Return the (X, Y) coordinate for the center point of the cell that contains the specified text.  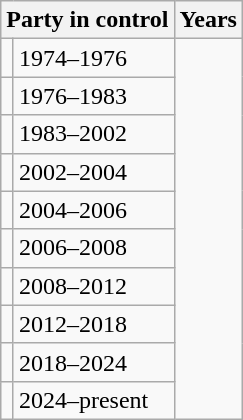
2018–2024 (94, 362)
1974–1976 (94, 58)
2002–2004 (94, 172)
1983–2002 (94, 134)
2012–2018 (94, 324)
2006–2008 (94, 248)
1976–1983 (94, 96)
Years (208, 20)
2004–2006 (94, 210)
Party in control (88, 20)
2008–2012 (94, 286)
2024–present (94, 400)
